From the cell containing the given text, extract its center point as [X, Y] coordinate. 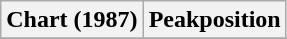
Peakposition [214, 20]
Chart (1987) [72, 20]
